Find where the given text appears and provide that cell's center as [x, y] coordinate. 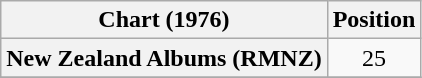
25 [374, 58]
Position [374, 20]
New Zealand Albums (RMNZ) [164, 58]
Chart (1976) [164, 20]
